Determine the [x, y] coordinate at the center of the cell enclosing the given text.  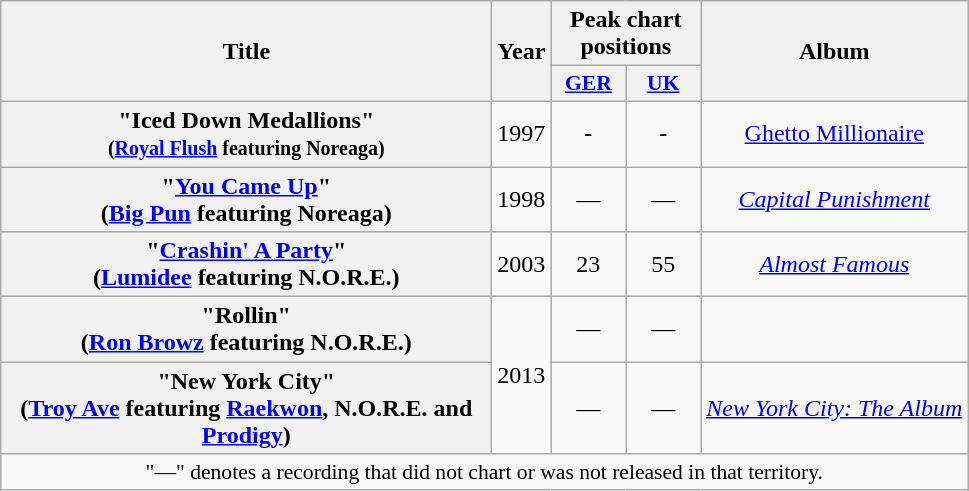
23 [588, 264]
Peak chart positions [626, 34]
"Rollin"(Ron Browz featuring N.O.R.E.) [246, 330]
1998 [522, 198]
New York City: The Album [834, 408]
"New York City"(Troy Ave featuring Raekwon, N.O.R.E. and Prodigy) [246, 408]
55 [664, 264]
"You Came Up"(Big Pun featuring Noreaga) [246, 198]
"Iced Down Medallions"(Royal Flush featuring Noreaga) [246, 134]
Capital Punishment [834, 198]
1997 [522, 134]
UK [664, 84]
Ghetto Millionaire [834, 134]
Year [522, 52]
2003 [522, 264]
Almost Famous [834, 264]
GER [588, 84]
2013 [522, 376]
"Crashin' A Party"(Lumidee featuring N.O.R.E.) [246, 264]
Title [246, 52]
Album [834, 52]
"—" denotes a recording that did not chart or was not released in that territory. [484, 472]
